Return the [x, y] coordinate for the center point of the cell that contains the specified text.  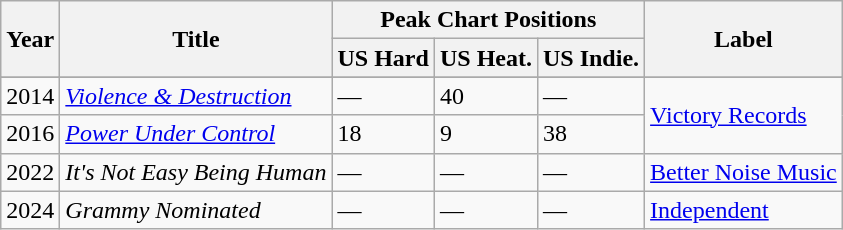
It's Not Easy Being Human [196, 172]
9 [486, 134]
US Indie. [590, 58]
2016 [30, 134]
Victory Records [744, 115]
Label [744, 39]
US Heat. [486, 58]
Grammy Nominated [196, 210]
40 [486, 96]
Title [196, 39]
38 [590, 134]
Violence & Destruction [196, 96]
2024 [30, 210]
Peak Chart Positions [488, 20]
Power Under Control [196, 134]
18 [383, 134]
Year [30, 39]
Better Noise Music [744, 172]
Independent [744, 210]
2014 [30, 96]
2022 [30, 172]
US Hard [383, 58]
